Pinpoint the cell where the given text exists, returning its (x, y) midpoint coordinate. 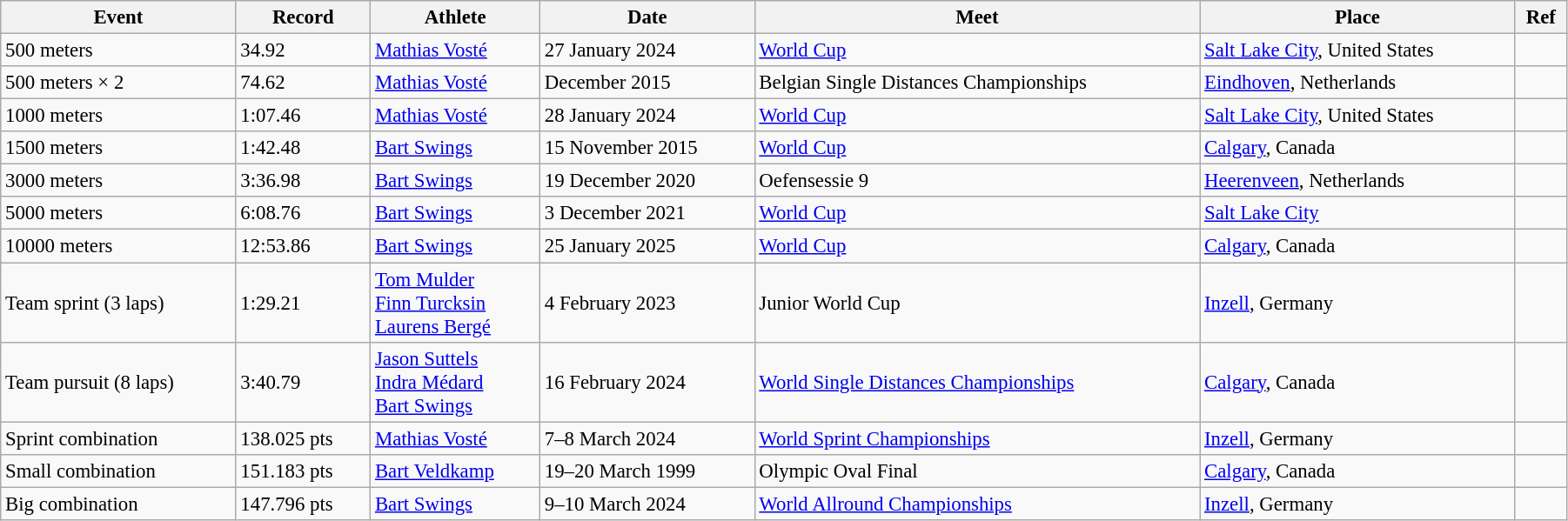
Salt Lake City (1357, 213)
34.92 (303, 50)
Junior World Cup (977, 303)
Ref (1540, 17)
1500 meters (118, 148)
Heerenveen, Netherlands (1357, 181)
3:36.98 (303, 181)
15 November 2015 (647, 148)
Place (1357, 17)
Jason SuttelsIndra MédardBart Swings (456, 382)
10000 meters (118, 246)
Belgian Single Distances Championships (977, 83)
Olympic Oval Final (977, 471)
500 meters (118, 50)
500 meters × 2 (118, 83)
Small combination (118, 471)
147.796 pts (303, 504)
Record (303, 17)
Oefensessie 9 (977, 181)
3 December 2021 (647, 213)
151.183 pts (303, 471)
16 February 2024 (647, 382)
World Allround Championships (977, 504)
1:42.48 (303, 148)
Event (118, 17)
28 January 2024 (647, 116)
1:07.46 (303, 116)
3000 meters (118, 181)
Date (647, 17)
Team pursuit (8 laps) (118, 382)
138.025 pts (303, 438)
Team sprint (3 laps) (118, 303)
3:40.79 (303, 382)
World Single Distances Championships (977, 382)
Meet (977, 17)
19–20 March 1999 (647, 471)
Tom MulderFinn TurcksinLaurens Bergé (456, 303)
74.62 (303, 83)
9–10 March 2024 (647, 504)
1000 meters (118, 116)
World Sprint Championships (977, 438)
27 January 2024 (647, 50)
4 February 2023 (647, 303)
1:29.21 (303, 303)
Eindhoven, Netherlands (1357, 83)
7–8 March 2024 (647, 438)
Athlete (456, 17)
6:08.76 (303, 213)
December 2015 (647, 83)
Sprint combination (118, 438)
5000 meters (118, 213)
Big combination (118, 504)
Bart Veldkamp (456, 471)
25 January 2025 (647, 246)
19 December 2020 (647, 181)
12:53.86 (303, 246)
